Scan for the cell matching the given text and deliver its (X, Y) coordinate at center. 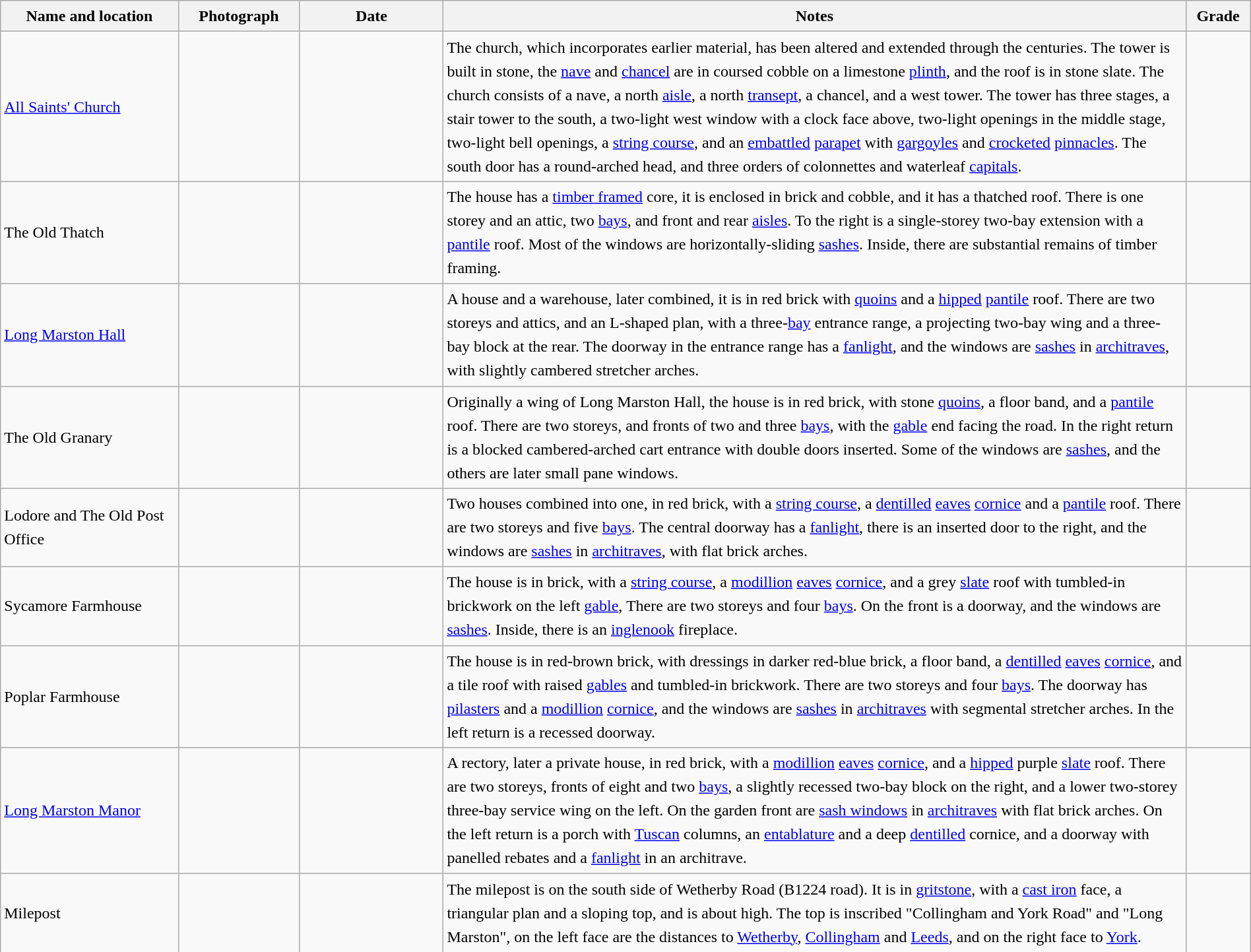
Notes (814, 16)
Date (371, 16)
Grade (1218, 16)
Lodore and The Old Post Office (90, 528)
All Saints' Church (90, 107)
Poplar Farmhouse (90, 697)
Sycamore Farmhouse (90, 606)
Milepost (90, 913)
Photograph (239, 16)
The Old Thatch (90, 232)
Long Marston Hall (90, 335)
Long Marston Manor (90, 810)
The Old Granary (90, 437)
Name and location (90, 16)
